Output the (X, Y) coordinate of the center of the cell containing the given text.  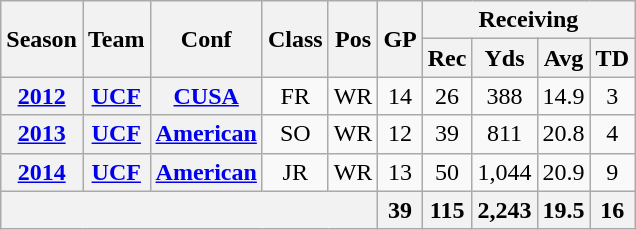
9 (612, 172)
GP (400, 39)
50 (447, 172)
3 (612, 96)
2,243 (504, 210)
Avg (564, 58)
2012 (42, 96)
JR (295, 172)
20.9 (564, 172)
SO (295, 134)
Class (295, 39)
Rec (447, 58)
1,044 (504, 172)
19.5 (564, 210)
Yds (504, 58)
811 (504, 134)
FR (295, 96)
Conf (206, 39)
4 (612, 134)
12 (400, 134)
CUSA (206, 96)
115 (447, 210)
Team (116, 39)
2013 (42, 134)
14.9 (564, 96)
TD (612, 58)
388 (504, 96)
14 (400, 96)
26 (447, 96)
Pos (353, 39)
13 (400, 172)
2014 (42, 172)
20.8 (564, 134)
Season (42, 39)
16 (612, 210)
Receiving (528, 20)
